Pinpoint the cell where the given text exists, returning its [X, Y] midpoint coordinate. 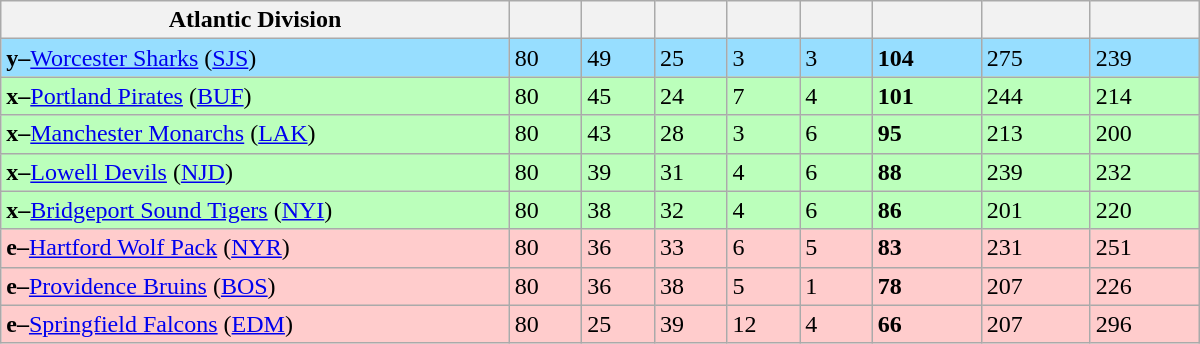
104 [926, 58]
45 [618, 96]
101 [926, 96]
32 [690, 210]
83 [926, 248]
43 [618, 134]
e–Springfield Falcons (EDM) [255, 324]
201 [1036, 210]
213 [1036, 134]
x–Bridgeport Sound Tigers (NYI) [255, 210]
y–Worcester Sharks (SJS) [255, 58]
214 [1144, 96]
1 [836, 286]
x–Manchester Monarchs (LAK) [255, 134]
e–Hartford Wolf Pack (NYR) [255, 248]
244 [1036, 96]
12 [764, 324]
226 [1144, 286]
95 [926, 134]
28 [690, 134]
200 [1144, 134]
x–Lowell Devils (NJD) [255, 172]
49 [618, 58]
86 [926, 210]
x–Portland Pirates (BUF) [255, 96]
232 [1144, 172]
31 [690, 172]
251 [1144, 248]
231 [1036, 248]
88 [926, 172]
275 [1036, 58]
78 [926, 286]
Atlantic Division [255, 20]
e–Providence Bruins (BOS) [255, 286]
33 [690, 248]
24 [690, 96]
296 [1144, 324]
220 [1144, 210]
66 [926, 324]
7 [764, 96]
